Find where the given text appears and provide that cell's center as (X, Y) coordinate. 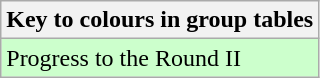
Progress to the Round II (160, 58)
Key to colours in group tables (160, 20)
